Output the [X, Y] coordinate of the center of the cell containing the given text.  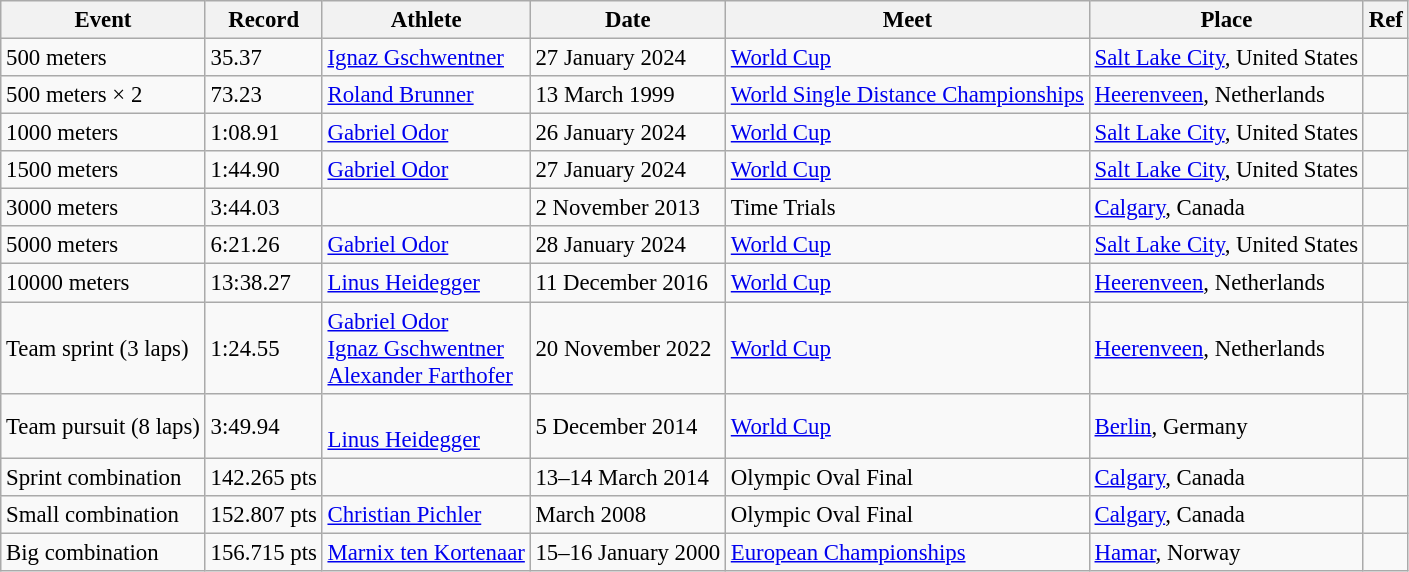
20 November 2022 [628, 348]
World Single Distance Championships [907, 95]
156.715 pts [264, 552]
2 November 2013 [628, 208]
500 meters × 2 [103, 95]
1:08.91 [264, 133]
Team sprint (3 laps) [103, 348]
Athlete [426, 20]
Place [1226, 20]
Marnix ten Kortenaar [426, 552]
73.23 [264, 95]
500 meters [103, 58]
10000 meters [103, 283]
Date [628, 20]
Gabriel OdorIgnaz GschwentnerAlexander Farthofer [426, 348]
152.807 pts [264, 514]
Berlin, Germany [1226, 426]
3:49.94 [264, 426]
Hamar, Norway [1226, 552]
Ignaz Gschwentner [426, 58]
Christian Pichler [426, 514]
Small combination [103, 514]
26 January 2024 [628, 133]
13 March 1999 [628, 95]
28 January 2024 [628, 245]
Roland Brunner [426, 95]
March 2008 [628, 514]
142.265 pts [264, 477]
1:24.55 [264, 348]
13–14 March 2014 [628, 477]
5000 meters [103, 245]
Team pursuit (8 laps) [103, 426]
Meet [907, 20]
11 December 2016 [628, 283]
Sprint combination [103, 477]
3:44.03 [264, 208]
5 December 2014 [628, 426]
Record [264, 20]
13:38.27 [264, 283]
1500 meters [103, 170]
European Championships [907, 552]
Time Trials [907, 208]
15–16 January 2000 [628, 552]
35.37 [264, 58]
1000 meters [103, 133]
Event [103, 20]
3000 meters [103, 208]
1:44.90 [264, 170]
6:21.26 [264, 245]
Ref [1386, 20]
Big combination [103, 552]
